Provide the [X, Y] coordinate of the cell's center where the given text is located.  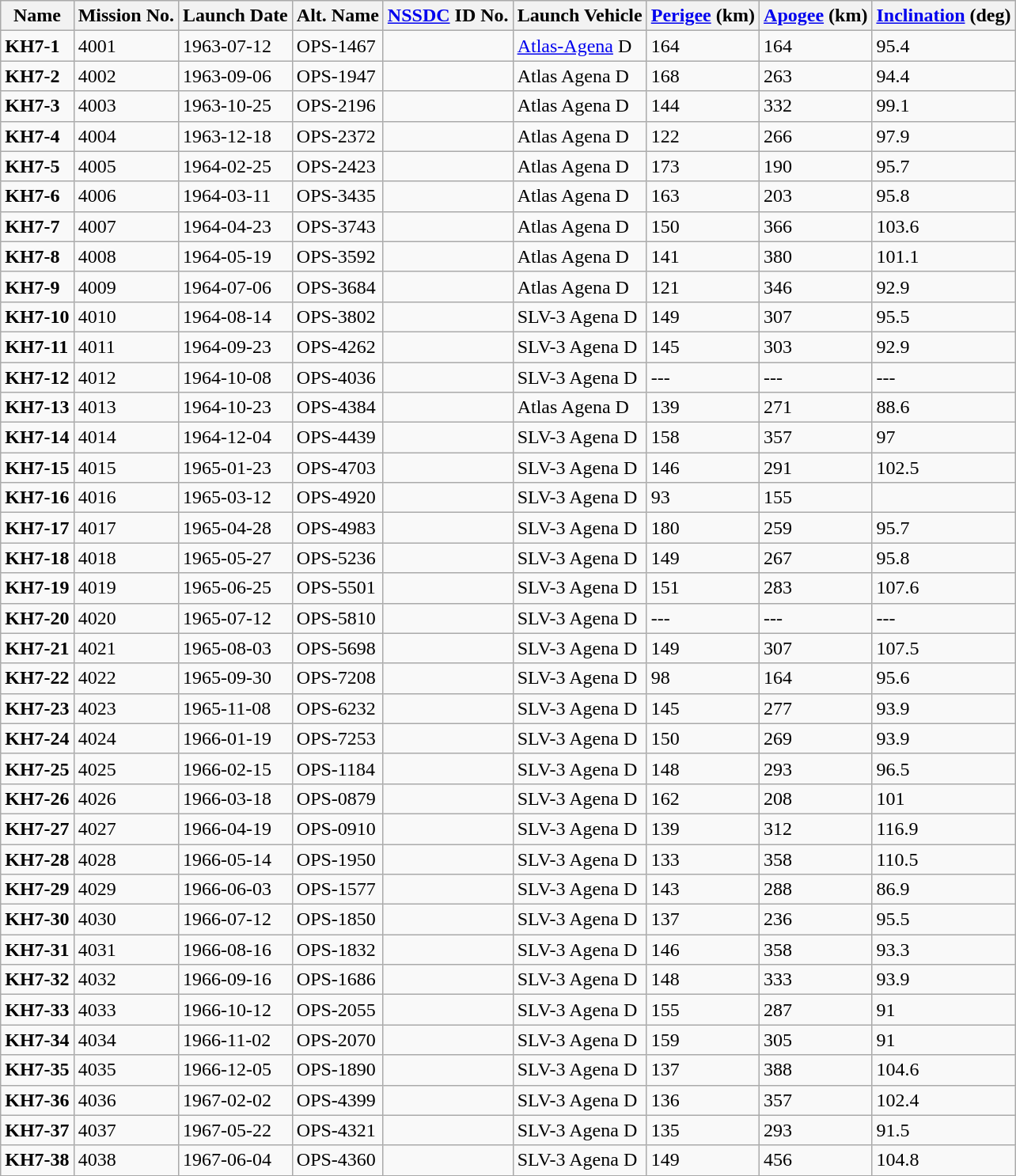
OPS-3802 [337, 317]
4029 [126, 890]
4003 [126, 106]
4018 [126, 558]
OPS-0879 [337, 799]
104.6 [943, 1070]
1964-02-25 [236, 166]
97 [943, 438]
94.4 [943, 76]
96.5 [943, 768]
KH7-21 [37, 648]
143 [703, 890]
KH7-27 [37, 829]
1966-11-02 [236, 1040]
269 [816, 738]
KH7-18 [37, 558]
KH7-3 [37, 106]
4008 [126, 256]
267 [816, 558]
OPS-2372 [337, 136]
4027 [126, 829]
OPS-1890 [337, 1070]
OPS-4399 [337, 1100]
135 [703, 1130]
KH7-11 [37, 347]
1964-10-23 [236, 408]
OPS-4703 [337, 468]
OPS-1686 [337, 980]
KH7-20 [37, 618]
KH7-36 [37, 1100]
102.4 [943, 1100]
KH7-33 [37, 1010]
332 [816, 106]
103.6 [943, 226]
KH7-8 [37, 256]
1965-08-03 [236, 648]
141 [703, 256]
208 [816, 799]
OPS-4036 [337, 377]
KH7-22 [37, 678]
1964-07-06 [236, 286]
159 [703, 1040]
OPS-5810 [337, 618]
1964-05-19 [236, 256]
KH7-7 [37, 226]
136 [703, 1100]
1964-09-23 [236, 347]
1965-01-23 [236, 468]
190 [816, 166]
86.9 [943, 890]
168 [703, 76]
4023 [126, 708]
95.4 [943, 46]
98 [703, 678]
158 [703, 438]
OPS-1850 [337, 920]
OPS-4439 [337, 438]
Alt. Name [337, 16]
OPS-1832 [337, 950]
1963-09-06 [236, 76]
KH7-28 [37, 859]
1963-07-12 [236, 46]
KH7-34 [37, 1040]
288 [816, 890]
OPS-1184 [337, 768]
OPS-1467 [337, 46]
277 [816, 708]
4028 [126, 859]
Mission No. [126, 16]
271 [816, 408]
1966-10-12 [236, 1010]
KH7-6 [37, 196]
4019 [126, 588]
OPS-4360 [337, 1160]
OPS-3684 [337, 286]
1964-08-14 [236, 317]
456 [816, 1160]
1966-02-15 [236, 768]
97.9 [943, 136]
4002 [126, 76]
259 [816, 528]
1965-04-28 [236, 528]
KH7-5 [37, 166]
OPS-3435 [337, 196]
4025 [126, 768]
346 [816, 286]
121 [703, 286]
4034 [126, 1040]
1965-11-08 [236, 708]
333 [816, 980]
283 [816, 588]
133 [703, 859]
1966-01-19 [236, 738]
OPS-6232 [337, 708]
Launch Vehicle [579, 16]
4035 [126, 1070]
4030 [126, 920]
4010 [126, 317]
OPS-4920 [337, 498]
1967-05-22 [236, 1130]
4016 [126, 498]
KH7-9 [37, 286]
OPS-7253 [337, 738]
OPS-1947 [337, 76]
KH7-29 [37, 890]
OPS-2070 [337, 1040]
1966-03-18 [236, 799]
4001 [126, 46]
93.3 [943, 950]
266 [816, 136]
88.6 [943, 408]
KH7-19 [37, 588]
4031 [126, 950]
101.1 [943, 256]
Inclination (deg) [943, 16]
OPS-2423 [337, 166]
1966-12-05 [236, 1070]
151 [703, 588]
1965-05-27 [236, 558]
104.8 [943, 1160]
1965-06-25 [236, 588]
KH7-37 [37, 1130]
Apogee (km) [816, 16]
93 [703, 498]
KH7-12 [37, 377]
OPS-3592 [337, 256]
163 [703, 196]
101 [943, 799]
236 [816, 920]
OPS-3743 [337, 226]
KH7-26 [37, 799]
4024 [126, 738]
1963-12-18 [236, 136]
1967-02-02 [236, 1100]
162 [703, 799]
144 [703, 106]
OPS-4983 [337, 528]
380 [816, 256]
312 [816, 829]
OPS-5236 [337, 558]
99.1 [943, 106]
OPS-4262 [337, 347]
OPS-2196 [337, 106]
116.9 [943, 829]
1964-04-23 [236, 226]
KH7-4 [37, 136]
1964-10-08 [236, 377]
180 [703, 528]
KH7-15 [37, 468]
4015 [126, 468]
4022 [126, 678]
1964-03-11 [236, 196]
4020 [126, 618]
KH7-25 [37, 768]
Perigee (km) [703, 16]
OPS-1577 [337, 890]
OPS-5698 [337, 648]
91.5 [943, 1130]
OPS-4384 [337, 408]
107.5 [943, 648]
4004 [126, 136]
KH7-32 [37, 980]
OPS-2055 [337, 1010]
OPS-0910 [337, 829]
4038 [126, 1160]
OPS-5501 [337, 588]
KH7-23 [37, 708]
4014 [126, 438]
303 [816, 347]
OPS-1950 [337, 859]
4012 [126, 377]
KH7-10 [37, 317]
107.6 [943, 588]
1967-06-04 [236, 1160]
4006 [126, 196]
1963-10-25 [236, 106]
KH7-13 [37, 408]
4037 [126, 1130]
1966-04-19 [236, 829]
388 [816, 1070]
291 [816, 468]
Name [37, 16]
122 [703, 136]
4013 [126, 408]
1966-08-16 [236, 950]
1966-06-03 [236, 890]
1966-07-12 [236, 920]
4009 [126, 286]
4036 [126, 1100]
1965-09-30 [236, 678]
KH7-35 [37, 1070]
110.5 [943, 859]
4007 [126, 226]
NSSDC ID No. [448, 16]
OPS-7208 [337, 678]
KH7-1 [37, 46]
173 [703, 166]
287 [816, 1010]
4026 [126, 799]
KH7-30 [37, 920]
KH7-14 [37, 438]
KH7-38 [37, 1160]
1966-05-14 [236, 859]
95.6 [943, 678]
4021 [126, 648]
4011 [126, 347]
4032 [126, 980]
102.5 [943, 468]
KH7-24 [37, 738]
263 [816, 76]
KH7-31 [37, 950]
4017 [126, 528]
1965-07-12 [236, 618]
Atlas-Agena D [579, 46]
Launch Date [236, 16]
4033 [126, 1010]
366 [816, 226]
1964-12-04 [236, 438]
KH7-17 [37, 528]
1966-09-16 [236, 980]
KH7-2 [37, 76]
KH7-16 [37, 498]
305 [816, 1040]
4005 [126, 166]
203 [816, 196]
1965-03-12 [236, 498]
OPS-4321 [337, 1130]
